Pinpoint the cell where the given text exists, returning its (X, Y) midpoint coordinate. 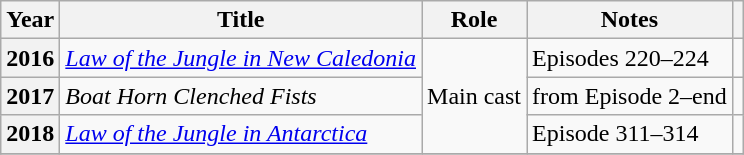
Main cast (474, 96)
Role (474, 20)
from Episode 2–end (630, 96)
Episodes 220–224 (630, 58)
Episode 311–314 (630, 134)
2017 (30, 96)
Notes (630, 20)
Law of the Jungle in New Caledonia (241, 58)
Title (241, 20)
2018 (30, 134)
2016 (30, 58)
Year (30, 20)
Boat Horn Clenched Fists (241, 96)
Law of the Jungle in Antarctica (241, 134)
